Identify which cell holds the provided text, then report its [X, Y] central coordinate. 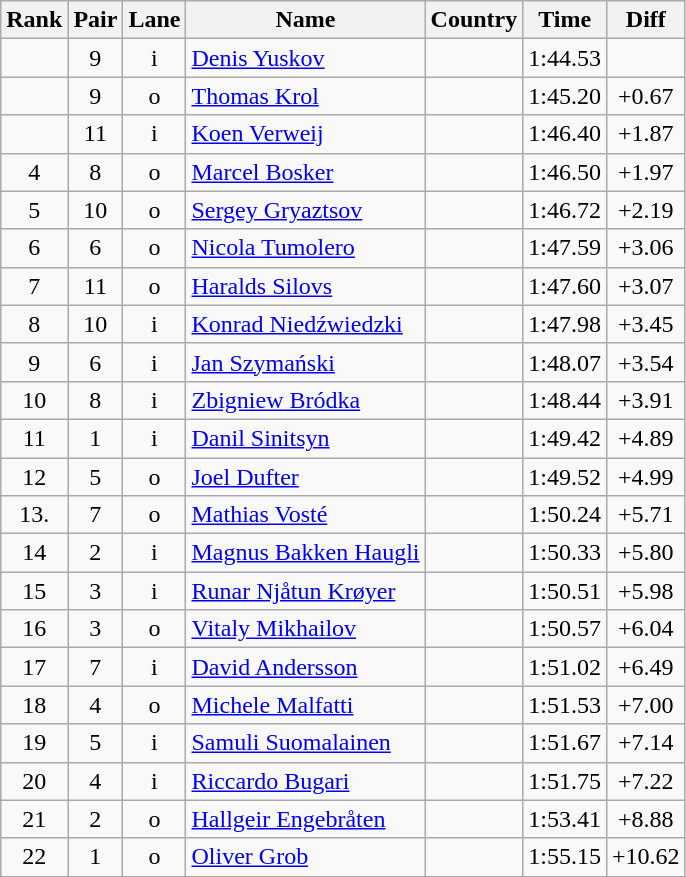
12 [34, 477]
Nicola Tumolero [306, 248]
1:49.42 [565, 438]
David Andersson [306, 667]
+7.14 [646, 743]
Country [474, 20]
22 [34, 857]
1:50.33 [565, 553]
1:46.40 [565, 134]
1:55.15 [565, 857]
Thomas Krol [306, 96]
19 [34, 743]
1:45.20 [565, 96]
Rank [34, 20]
+5.98 [646, 591]
Haralds Silovs [306, 286]
+4.99 [646, 477]
Runar Njåtun Krøyer [306, 591]
13. [34, 515]
+7.00 [646, 705]
Name [306, 20]
Mathias Vosté [306, 515]
+10.62 [646, 857]
Time [565, 20]
1:46.72 [565, 210]
Denis Yuskov [306, 58]
+6.49 [646, 667]
18 [34, 705]
1:51.67 [565, 743]
+3.54 [646, 362]
Koen Verweij [306, 134]
20 [34, 781]
Lane [154, 20]
15 [34, 591]
+3.07 [646, 286]
17 [34, 667]
1:50.57 [565, 629]
1:47.59 [565, 248]
1:51.02 [565, 667]
1:47.98 [565, 324]
1:44.53 [565, 58]
Joel Dufter [306, 477]
Pair [96, 20]
1:48.07 [565, 362]
1:51.75 [565, 781]
1:50.24 [565, 515]
+6.04 [646, 629]
1:51.53 [565, 705]
+3.06 [646, 248]
Danil Sinitsyn [306, 438]
+2.19 [646, 210]
+3.45 [646, 324]
+3.91 [646, 400]
14 [34, 553]
1:50.51 [565, 591]
Zbigniew Bródka [306, 400]
Vitaly Mikhailov [306, 629]
1:47.60 [565, 286]
Oliver Grob [306, 857]
+1.97 [646, 172]
Marcel Bosker [306, 172]
+7.22 [646, 781]
Jan Szymański [306, 362]
1:49.52 [565, 477]
+5.71 [646, 515]
16 [34, 629]
+0.67 [646, 96]
1:48.44 [565, 400]
Diff [646, 20]
Hallgeir Engebråten [306, 819]
Riccardo Bugari [306, 781]
Samuli Suomalainen [306, 743]
+8.88 [646, 819]
+1.87 [646, 134]
+4.89 [646, 438]
Konrad Niedźwiedzki [306, 324]
+5.80 [646, 553]
Magnus Bakken Haugli [306, 553]
21 [34, 819]
Sergey Gryaztsov [306, 210]
1:46.50 [565, 172]
Michele Malfatti [306, 705]
1:53.41 [565, 819]
